For the text-containing cell, return its midpoint in [X, Y] coordinate format. 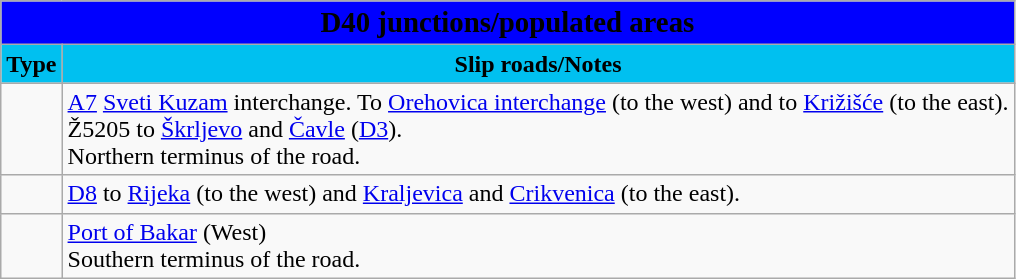
Port of Bakar (West)Southern terminus of the road. [538, 246]
D8 to Rijeka (to the west) and Kraljevica and Crikvenica (to the east). [538, 194]
D40 junctions/populated areas [508, 23]
Type [32, 64]
Slip roads/Notes [538, 64]
